Provide the (x, y) coordinate of the cell's center where the given text is located.  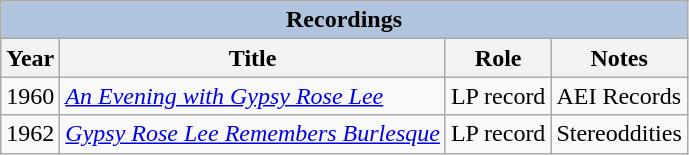
1962 (30, 134)
Gypsy Rose Lee Remembers Burlesque (253, 134)
AEI Records (619, 96)
Year (30, 58)
Notes (619, 58)
Role (498, 58)
Recordings (344, 20)
1960 (30, 96)
An Evening with Gypsy Rose Lee (253, 96)
Stereoddities (619, 134)
Title (253, 58)
